Extract the (x, y) coordinate from the center of the cell holding the provided text.  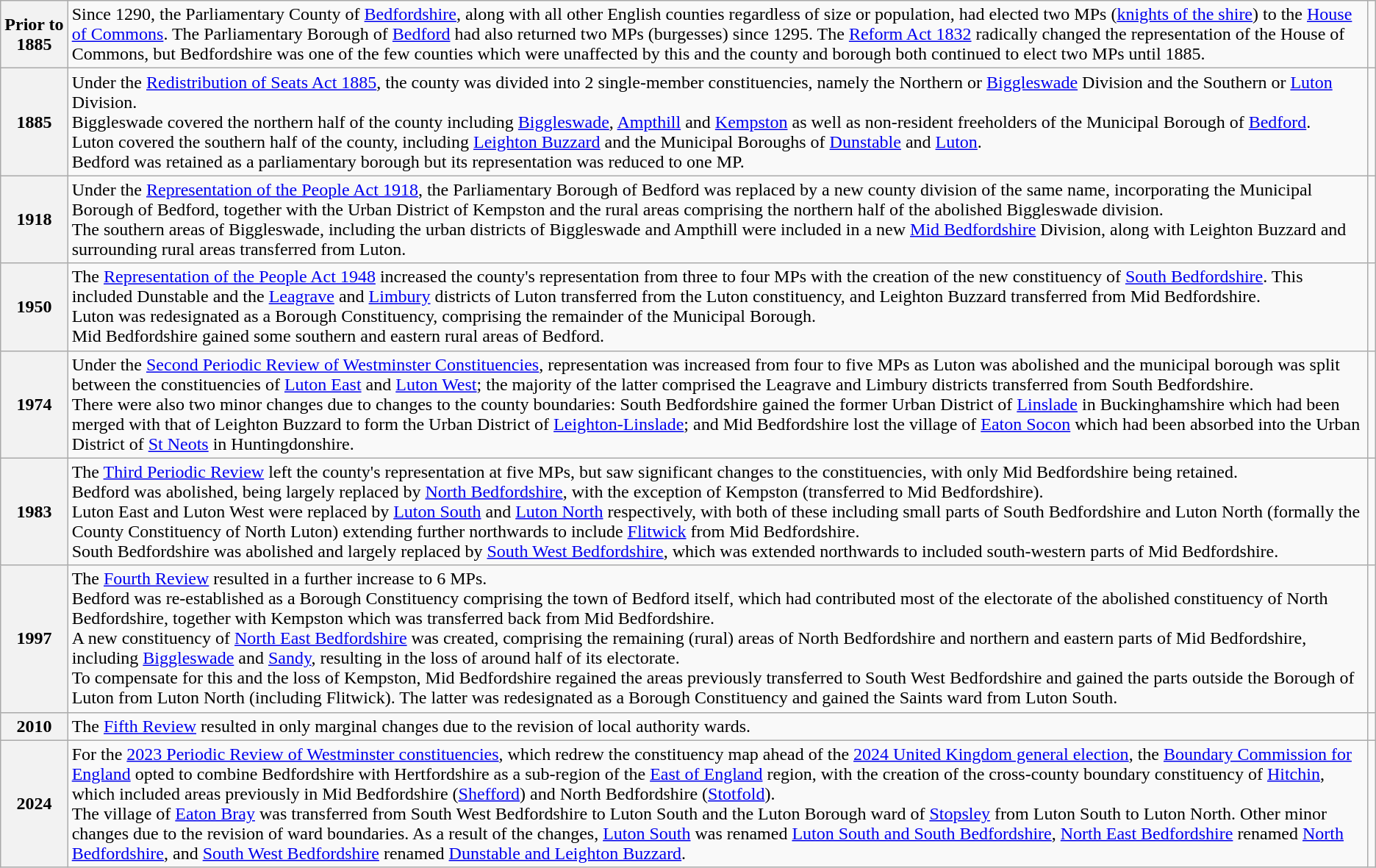
1974 (34, 404)
The Fifth Review resulted in only marginal changes due to the revision of local authority wards. (717, 726)
Prior to 1885 (34, 35)
2024 (34, 804)
1983 (34, 512)
1918 (34, 219)
2010 (34, 726)
1950 (34, 307)
1997 (34, 639)
1885 (34, 122)
